Return the [x, y] coordinate for the center point of the cell that contains the specified text.  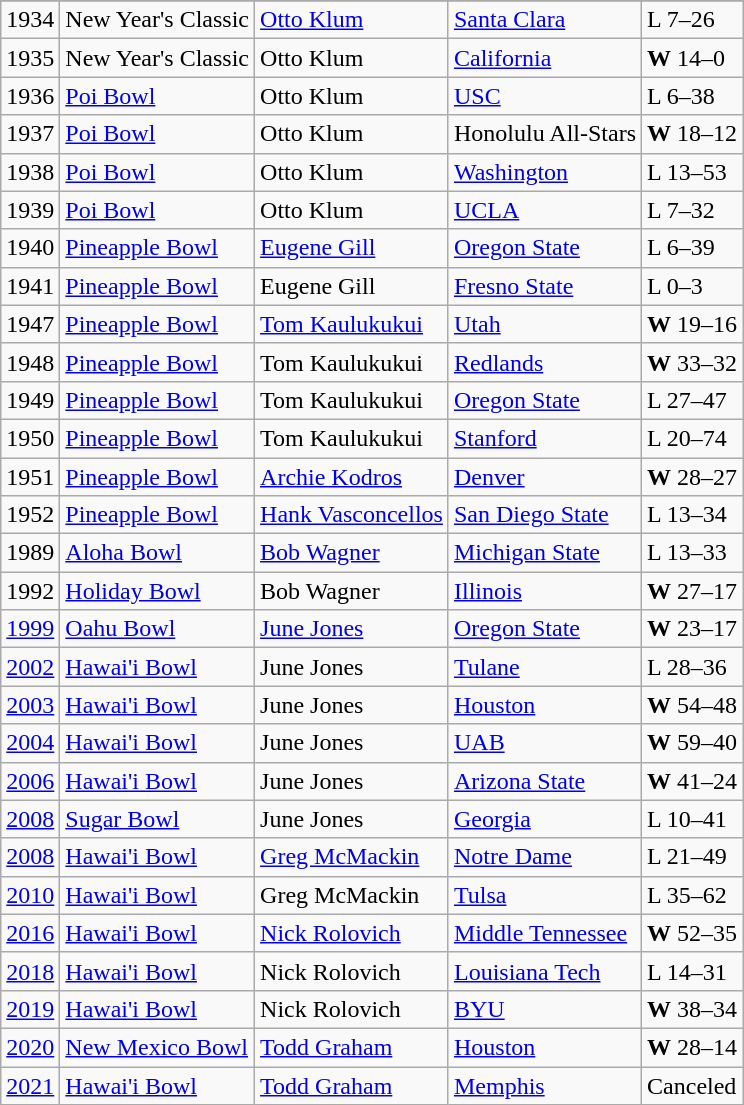
L 6–38 [692, 96]
2003 [30, 705]
Oahu Bowl [158, 629]
Illinois [544, 591]
Middle Tennessee [544, 933]
W 23–17 [692, 629]
Santa Clara [544, 20]
Redlands [544, 362]
W 28–27 [692, 477]
L 7–26 [692, 20]
1992 [30, 591]
Tulsa [544, 895]
L 21–49 [692, 857]
2019 [30, 1009]
1989 [30, 553]
1950 [30, 438]
W 41–24 [692, 781]
2018 [30, 971]
UCLA [544, 210]
Sugar Bowl [158, 819]
San Diego State [544, 515]
2004 [30, 743]
Memphis [544, 1085]
1934 [30, 20]
W 28–14 [692, 1047]
Michigan State [544, 553]
Georgia [544, 819]
1939 [30, 210]
Utah [544, 324]
Hank Vasconcellos [352, 515]
L 0–3 [692, 286]
California [544, 58]
Archie Kodros [352, 477]
USC [544, 96]
W 54–48 [692, 705]
L 13–53 [692, 172]
W 19–16 [692, 324]
Washington [544, 172]
1935 [30, 58]
1937 [30, 134]
W 38–34 [692, 1009]
BYU [544, 1009]
1948 [30, 362]
L 10–41 [692, 819]
W 59–40 [692, 743]
Stanford [544, 438]
Tulane [544, 667]
1936 [30, 96]
W 27–17 [692, 591]
W 14–0 [692, 58]
1941 [30, 286]
L 14–31 [692, 971]
2021 [30, 1085]
1938 [30, 172]
1999 [30, 629]
L 6–39 [692, 248]
1952 [30, 515]
L 27–47 [692, 400]
Notre Dame [544, 857]
Canceled [692, 1085]
Denver [544, 477]
W 18–12 [692, 134]
Louisiana Tech [544, 971]
Arizona State [544, 781]
2016 [30, 933]
W 33–32 [692, 362]
W 52–35 [692, 933]
L 7–32 [692, 210]
L 13–33 [692, 553]
UAB [544, 743]
1949 [30, 400]
L 13–34 [692, 515]
Fresno State [544, 286]
Holiday Bowl [158, 591]
2010 [30, 895]
2002 [30, 667]
Honolulu All-Stars [544, 134]
1947 [30, 324]
L 35–62 [692, 895]
Aloha Bowl [158, 553]
2006 [30, 781]
1951 [30, 477]
L 20–74 [692, 438]
New Mexico Bowl [158, 1047]
L 28–36 [692, 667]
1940 [30, 248]
2020 [30, 1047]
